Detect which cell encompasses the target text, then output its (X, Y) center coordinate. 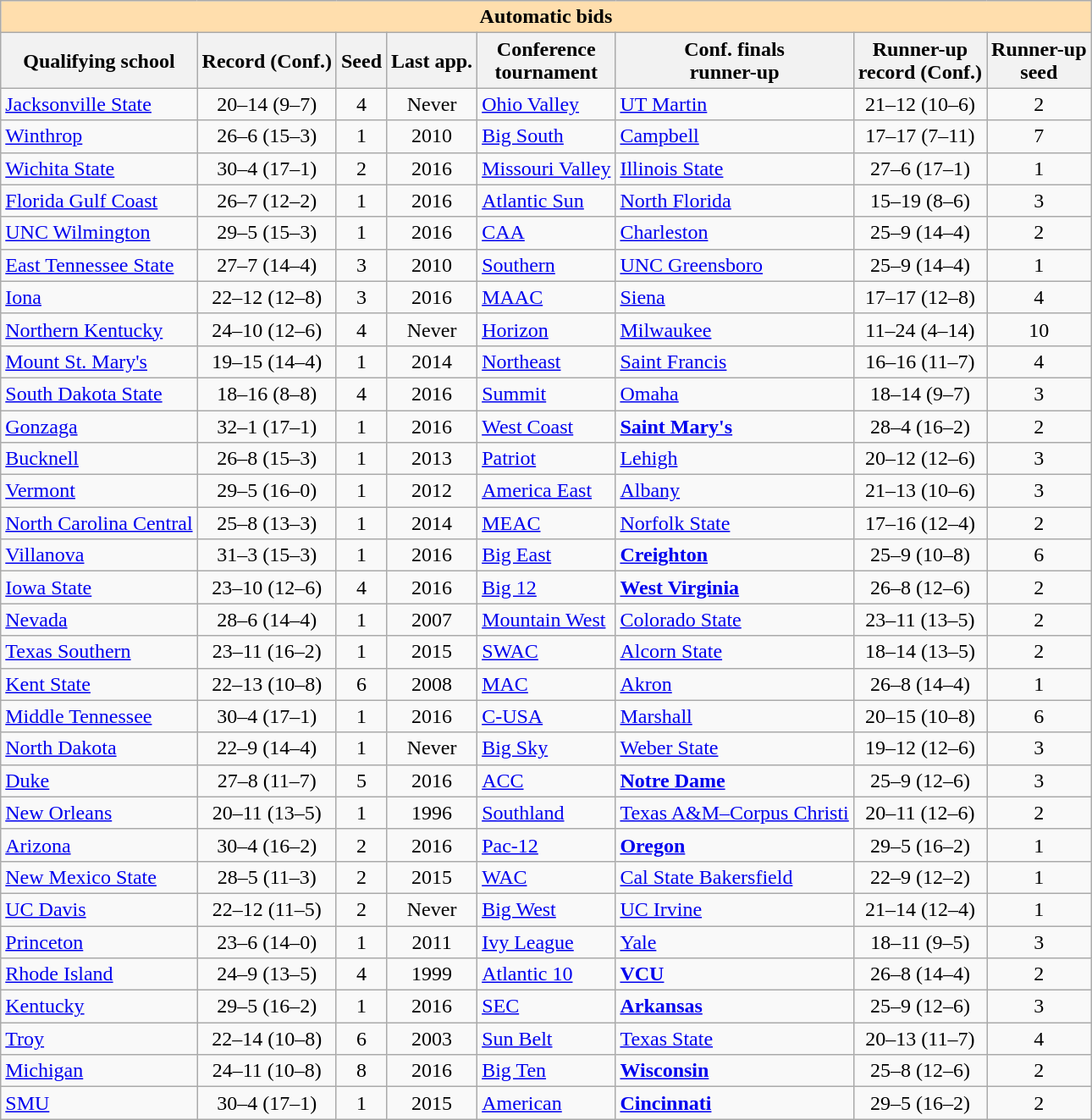
27–8 (11–7) (267, 781)
North Carolina Central (99, 523)
Gonzaga (99, 426)
New Orleans (99, 813)
29–5 (16–0) (267, 491)
28–5 (11–3) (267, 877)
24–9 (13–5) (267, 974)
2012 (432, 491)
Big 12 (547, 588)
Cal State Bakersfield (735, 877)
20–15 (10–8) (919, 716)
25–9 (10–8) (919, 555)
West Coast (547, 426)
UNC Wilmington (99, 233)
15–19 (8–6) (919, 201)
23–6 (14–0) (267, 942)
19–12 (12–6) (919, 748)
1996 (432, 813)
Arkansas (735, 1007)
20–14 (9–7) (267, 104)
Vermont (99, 491)
Ohio Valley (547, 104)
23–11 (16–2) (267, 652)
Middle Tennessee (99, 716)
27–6 (17–1) (919, 168)
SMU (99, 1103)
1999 (432, 974)
23–11 (13–5) (919, 620)
Marshall (735, 716)
11–24 (4–14) (919, 329)
10 (1040, 329)
21–14 (12–4) (919, 909)
22–9 (12–2) (919, 877)
Lehigh (735, 459)
Alcorn State (735, 652)
26–8 (15–3) (267, 459)
30–4 (16–2) (267, 845)
Big Sky (547, 748)
2013 (432, 459)
Cincinnati (735, 1103)
32–1 (17–1) (267, 426)
North Dakota (99, 748)
New Mexico State (99, 877)
Saint Mary's (735, 426)
20–13 (11–7) (919, 1039)
Conferencetournament (547, 61)
C-USA (547, 716)
28–4 (16–2) (919, 426)
WAC (547, 877)
22–12 (11–5) (267, 909)
Iowa State (99, 588)
20–12 (12–6) (919, 459)
Wisconsin (735, 1071)
SEC (547, 1007)
CAA (547, 233)
Big Ten (547, 1071)
17–17 (7–11) (919, 136)
Conf. finalsrunner-up (735, 61)
Bucknell (99, 459)
21–13 (10–6) (919, 491)
22–12 (12–8) (267, 297)
19–15 (14–4) (267, 361)
24–11 (10–8) (267, 1071)
UT Martin (735, 104)
Mount St. Mary's (99, 361)
8 (361, 1071)
Pac-12 (547, 845)
Mountain West (547, 620)
Last app. (432, 61)
2011 (432, 942)
Weber State (735, 748)
Arizona (99, 845)
ACC (547, 781)
22–14 (10–8) (267, 1039)
Siena (735, 297)
Norfolk State (735, 523)
Kent State (99, 684)
Big South (547, 136)
North Florida (735, 201)
UC Irvine (735, 909)
26–6 (15–3) (267, 136)
Charleston (735, 233)
UNC Greensboro (735, 265)
Atlantic 10 (547, 974)
18–14 (9–7) (919, 394)
17–16 (12–4) (919, 523)
Northeast (547, 361)
Illinois State (735, 168)
Rhode Island (99, 974)
Princeton (99, 942)
16–16 (11–7) (919, 361)
Milwaukee (735, 329)
South Dakota State (99, 394)
25–8 (13–3) (267, 523)
Nevada (99, 620)
Northern Kentucky (99, 329)
Missouri Valley (547, 168)
5 (361, 781)
SWAC (547, 652)
17–17 (12–8) (919, 297)
2007 (432, 620)
18–14 (13–5) (919, 652)
Runner-upseed (1040, 61)
West Virginia (735, 588)
Runner-uprecord (Conf.) (919, 61)
Campbell (735, 136)
20–11 (12–6) (919, 813)
Wichita State (99, 168)
Horizon (547, 329)
Florida Gulf Coast (99, 201)
Summit (547, 394)
American (547, 1103)
22–9 (14–4) (267, 748)
Record (Conf.) (267, 61)
Big East (547, 555)
2008 (432, 684)
31–3 (15–3) (267, 555)
Southern (547, 265)
Seed (361, 61)
Texas Southern (99, 652)
Creighton (735, 555)
Albany (735, 491)
29–5 (15–3) (267, 233)
24–10 (12–6) (267, 329)
18–16 (8–8) (267, 394)
Patriot (547, 459)
MAC (547, 684)
7 (1040, 136)
Yale (735, 942)
Duke (99, 781)
Villanova (99, 555)
Jacksonville State (99, 104)
Big West (547, 909)
VCU (735, 974)
Ivy League (547, 942)
Akron (735, 684)
Texas A&M–Corpus Christi (735, 813)
MEAC (547, 523)
Southland (547, 813)
Notre Dame (735, 781)
2003 (432, 1039)
28–6 (14–4) (267, 620)
Omaha (735, 394)
Iona (99, 297)
UC Davis (99, 909)
23–10 (12–6) (267, 588)
Atlantic Sun (547, 201)
Colorado State (735, 620)
Saint Francis (735, 361)
Qualifying school (99, 61)
26–8 (12–6) (919, 588)
Winthrop (99, 136)
Troy (99, 1039)
America East (547, 491)
25–8 (12–6) (919, 1071)
Oregon (735, 845)
Texas State (735, 1039)
22–13 (10–8) (267, 684)
MAAC (547, 297)
18–11 (9–5) (919, 942)
21–12 (10–6) (919, 104)
Kentucky (99, 1007)
Michigan (99, 1071)
26–7 (12–2) (267, 201)
Sun Belt (547, 1039)
East Tennessee State (99, 265)
20–11 (13–5) (267, 813)
Automatic bids (546, 17)
27–7 (14–4) (267, 265)
